Return the (x, y) coordinate for the center point of the cell that contains the specified text.  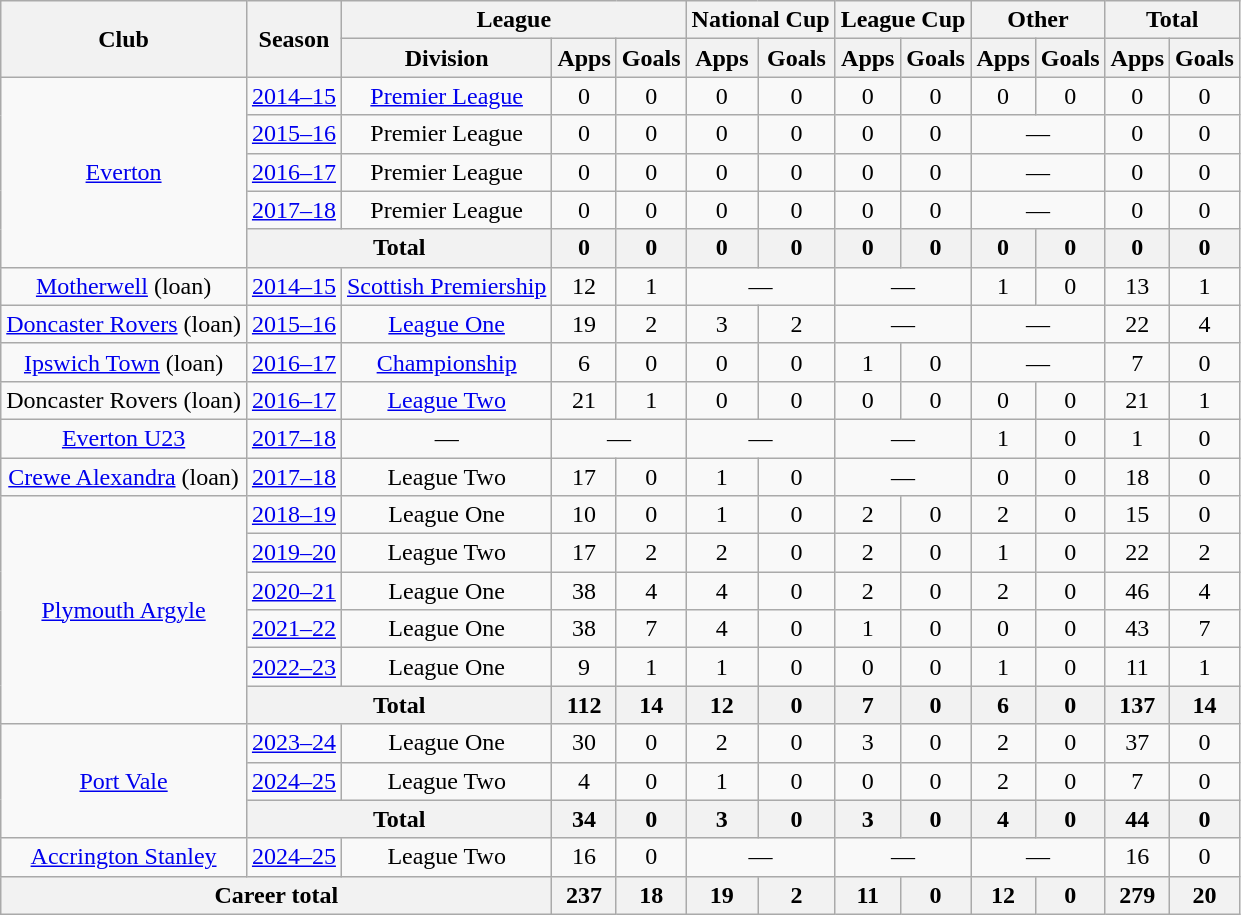
Everton (124, 172)
Motherwell (loan) (124, 286)
44 (1137, 819)
Other (1038, 20)
46 (1137, 591)
Club (124, 39)
2023–24 (294, 743)
2018–19 (294, 515)
2022–23 (294, 667)
Everton U23 (124, 438)
Plymouth Argyle (124, 610)
2021–22 (294, 629)
2019–20 (294, 553)
2020–21 (294, 591)
National Cup (760, 20)
13 (1137, 286)
34 (584, 819)
Accrington Stanley (124, 857)
10 (584, 515)
137 (1137, 705)
43 (1137, 629)
20 (1205, 895)
League (514, 20)
30 (584, 743)
279 (1137, 895)
Division (446, 58)
Port Vale (124, 781)
237 (584, 895)
112 (584, 705)
9 (584, 667)
Championship (446, 362)
League Cup (903, 20)
37 (1137, 743)
Career total (276, 895)
Ipswich Town (loan) (124, 362)
Scottish Premiership (446, 286)
Season (294, 39)
15 (1137, 515)
Crewe Alexandra (loan) (124, 477)
